Find where the given text appears and provide that cell's center as (x, y) coordinate. 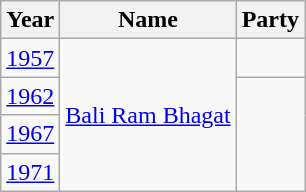
Name (148, 20)
Bali Ram Bhagat (148, 115)
1957 (30, 58)
1962 (30, 96)
Party (270, 20)
1971 (30, 172)
Year (30, 20)
1967 (30, 134)
